For the text-containing cell, return its midpoint in (X, Y) coordinate format. 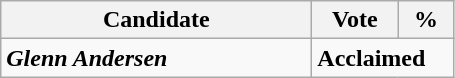
% (426, 20)
Acclaimed (383, 58)
Vote (355, 20)
Glenn Andersen (156, 58)
Candidate (156, 20)
